Detect which cell encompasses the target text, then output its (x, y) center coordinate. 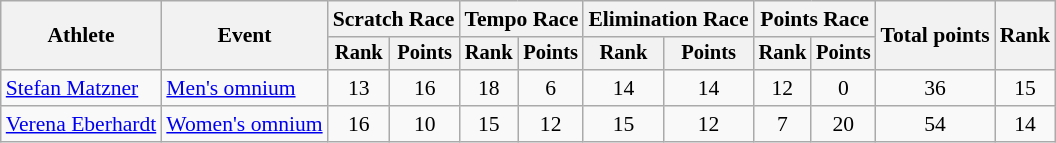
54 (936, 124)
Elimination Race (668, 19)
Scratch Race (394, 19)
18 (488, 88)
Women's omnium (244, 124)
Athlete (82, 36)
13 (359, 88)
Tempo Race (521, 19)
Men's omnium (244, 88)
6 (550, 88)
7 (783, 124)
Points Race (815, 19)
Stefan Matzner (82, 88)
Event (244, 36)
36 (936, 88)
Total points (936, 36)
0 (843, 88)
Verena Eberhardt (82, 124)
20 (843, 124)
10 (425, 124)
